Find where the given text appears and provide that cell's center as [x, y] coordinate. 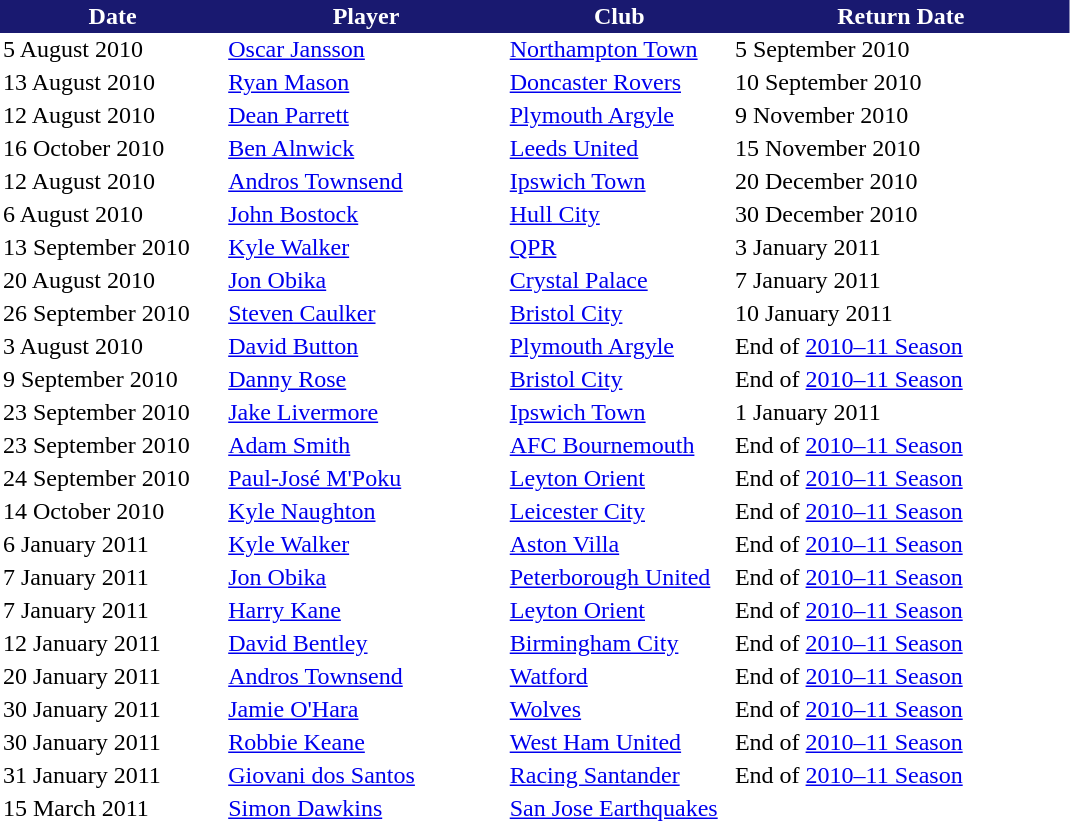
9 November 2010 [901, 116]
20 August 2010 [112, 280]
Robbie Keane [366, 742]
15 November 2010 [901, 148]
3 January 2011 [901, 248]
Adam Smith [366, 446]
Ben Alnwick [366, 148]
Club [620, 16]
David Bentley [366, 644]
Harry Kane [366, 610]
Giovani dos Santos [366, 776]
John Bostock [366, 214]
10 September 2010 [901, 82]
3 August 2010 [112, 346]
David Button [366, 346]
Kyle Naughton [366, 512]
14 October 2010 [112, 512]
Danny Rose [366, 380]
QPR [620, 248]
Crystal Palace [620, 280]
12 January 2011 [112, 644]
6 August 2010 [112, 214]
Wolves [620, 710]
Leicester City [620, 512]
30 December 2010 [901, 214]
13 August 2010 [112, 82]
Jake Livermore [366, 412]
Ryan Mason [366, 82]
Steven Caulker [366, 314]
1 January 2011 [901, 412]
5 September 2010 [901, 50]
13 September 2010 [112, 248]
Jamie O'Hara [366, 710]
Hull City [620, 214]
Return Date [901, 16]
Peterborough United [620, 578]
6 January 2011 [112, 544]
9 September 2010 [112, 380]
AFC Bournemouth [620, 446]
Paul-José M'Poku [366, 478]
Northampton Town [620, 50]
20 January 2011 [112, 676]
24 September 2010 [112, 478]
26 September 2010 [112, 314]
Racing Santander [620, 776]
31 January 2011 [112, 776]
Doncaster Rovers [620, 82]
5 August 2010 [112, 50]
West Ham United [620, 742]
Dean Parrett [366, 116]
20 December 2010 [901, 182]
Aston Villa [620, 544]
10 January 2011 [901, 314]
Date [112, 16]
16 October 2010 [112, 148]
Oscar Jansson [366, 50]
Birmingham City [620, 644]
Leeds United [620, 148]
Watford [620, 676]
Player [366, 16]
